Return the (X, Y) coordinate for the center point of the cell that contains the specified text.  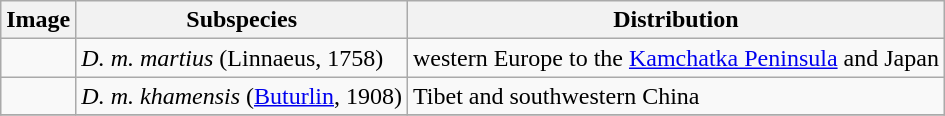
Tibet and southwestern China (676, 96)
Image (38, 20)
D. m. khamensis (Buturlin, 1908) (242, 96)
D. m. martius (Linnaeus, 1758) (242, 58)
Subspecies (242, 20)
western Europe to the Kamchatka Peninsula and Japan (676, 58)
Distribution (676, 20)
